Find where the given text appears and provide that cell's center as (X, Y) coordinate. 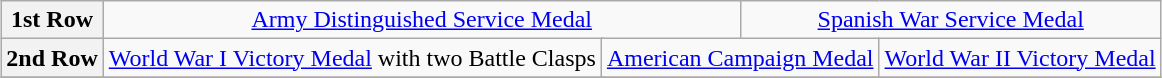
World War II Victory Medal (1020, 58)
Spanish War Service Medal (950, 20)
2nd Row (52, 58)
American Campaign Medal (740, 58)
World War I Victory Medal with two Battle Clasps (352, 58)
Army Distinguished Service Medal (422, 20)
1st Row (52, 20)
